Locate the cell with the specified text and output its (X, Y) center coordinate. 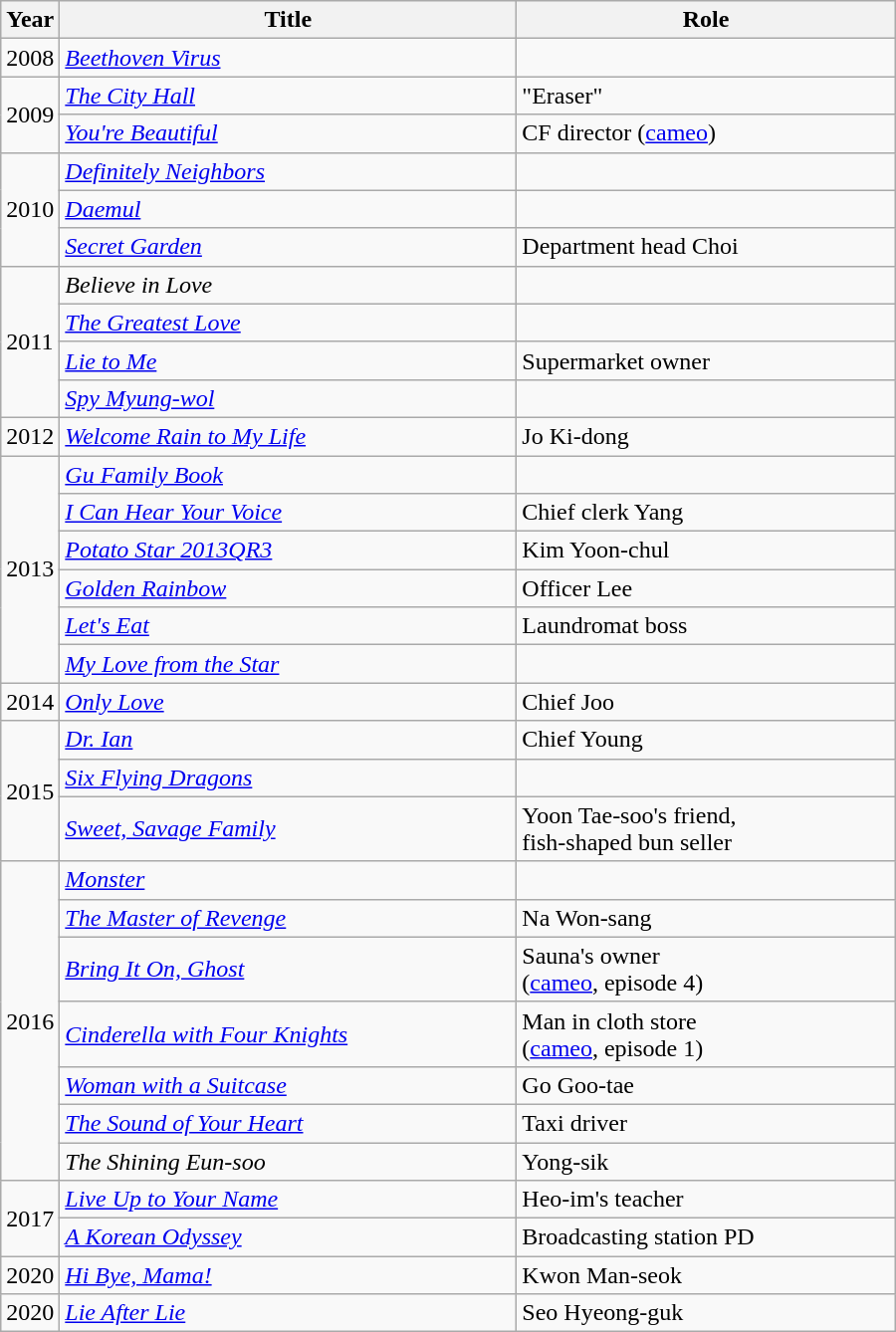
Beethoven Virus (289, 58)
Welcome Rain to My Life (289, 436)
The Shining Eun-soo (289, 1162)
Monster (289, 880)
2017 (30, 1219)
Only Love (289, 702)
2014 (30, 702)
Yong-sik (706, 1162)
Bring It On, Ghost (289, 970)
Sauna's owner (cameo, episode 4) (706, 970)
Kim Yoon-chul (706, 551)
Gu Family Book (289, 475)
Live Up to Your Name (289, 1200)
Jo Ki-dong (706, 436)
Role (706, 20)
Hi Bye, Mama! (289, 1275)
Golden Rainbow (289, 588)
2008 (30, 58)
Lie After Lie (289, 1313)
Lie to Me (289, 360)
CF director (cameo) (706, 133)
2010 (30, 209)
Heo-im's teacher (706, 1200)
Officer Lee (706, 588)
You're Beautiful (289, 133)
A Korean Odyssey (289, 1237)
2009 (30, 114)
My Love from the Star (289, 664)
Broadcasting station PD (706, 1237)
Go Goo-tae (706, 1085)
Believe in Love (289, 285)
Spy Myung-wol (289, 398)
2011 (30, 341)
Seo Hyeong-guk (706, 1313)
2012 (30, 436)
Secret Garden (289, 247)
Let's Eat (289, 626)
Year (30, 20)
Man in cloth store (cameo, episode 1) (706, 1033)
Supermarket owner (706, 360)
Six Flying Dragons (289, 777)
Cinderella with Four Knights (289, 1033)
I Can Hear Your Voice (289, 513)
The Sound of Your Heart (289, 1123)
Dr. Ian (289, 740)
"Eraser" (706, 96)
2016 (30, 1020)
Department head Choi (706, 247)
2015 (30, 790)
2013 (30, 569)
Chief Joo (706, 702)
Sweet, Savage Family (289, 828)
Chief clerk Yang (706, 513)
Daemul (289, 209)
Taxi driver (706, 1123)
The Master of Revenge (289, 918)
Kwon Man-seok (706, 1275)
Title (289, 20)
Potato Star 2013QR3 (289, 551)
Yoon Tae-soo's friend, fish-shaped bun seller (706, 828)
Woman with a Suitcase (289, 1085)
The City Hall (289, 96)
Definitely Neighbors (289, 171)
Chief Young (706, 740)
Laundromat boss (706, 626)
Na Won-sang (706, 918)
The Greatest Love (289, 323)
